Pinpoint the cell where the given text exists, returning its (X, Y) midpoint coordinate. 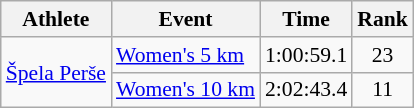
Špela Perše (56, 72)
Women's 5 km (186, 55)
11 (382, 90)
23 (382, 55)
Event (186, 19)
Rank (382, 19)
Time (306, 19)
Women's 10 km (186, 90)
Athlete (56, 19)
1:00:59.1 (306, 55)
2:02:43.4 (306, 90)
